Scan for the cell matching the given text and deliver its (x, y) coordinate at center. 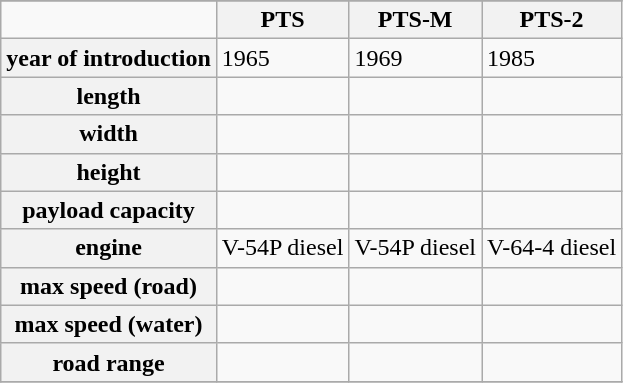
V-64-4 diesel (552, 248)
1969 (416, 58)
1965 (282, 58)
max speed (water) (109, 324)
length (109, 96)
1985 (552, 58)
payload capacity (109, 210)
road range (109, 362)
PTS (282, 20)
year of introduction (109, 58)
height (109, 172)
engine (109, 248)
width (109, 134)
PTS-M (416, 20)
PTS-2 (552, 20)
max speed (road) (109, 286)
